Find where the given text appears and provide that cell's center as (X, Y) coordinate. 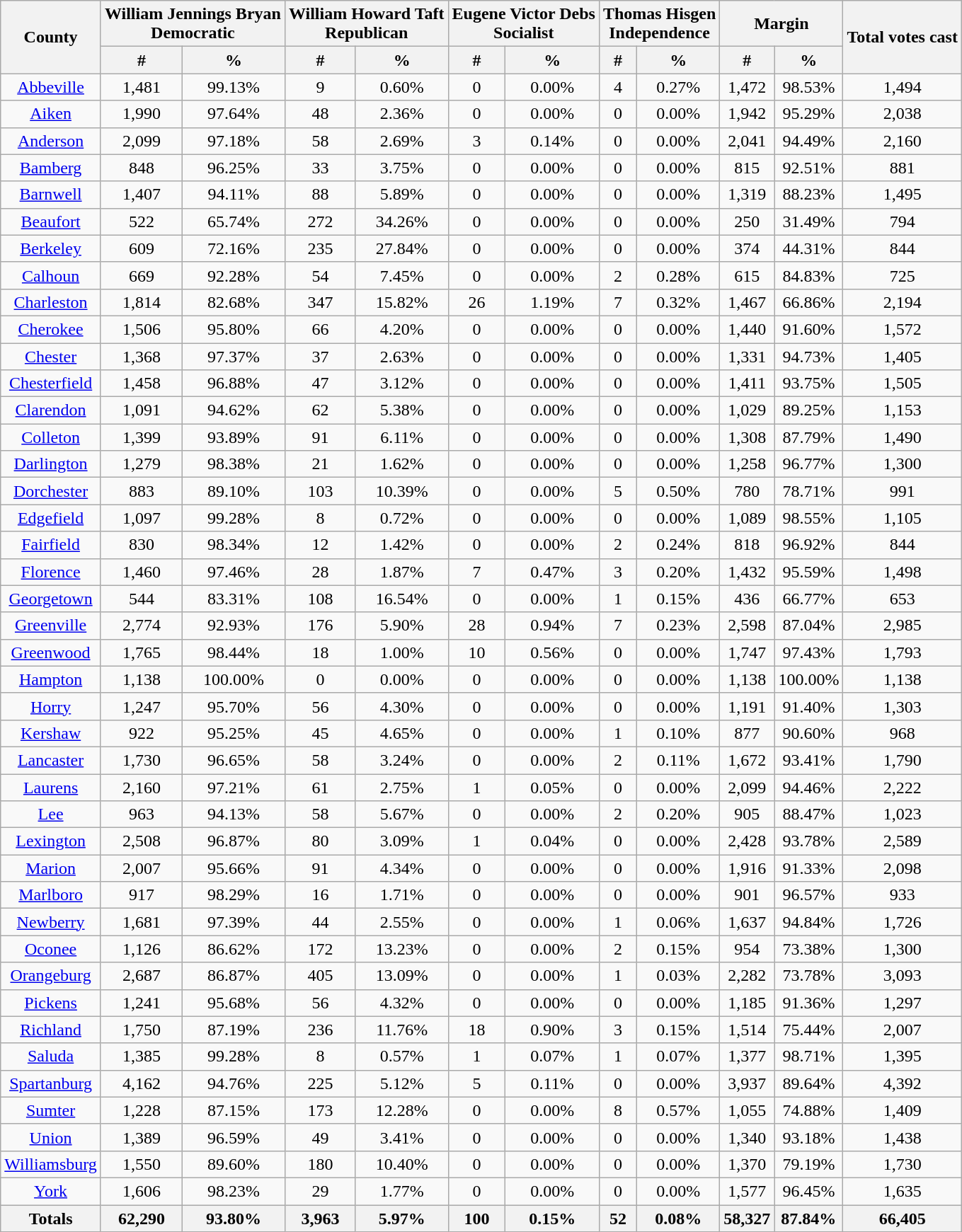
William Jennings BryanDemocratic (193, 24)
0.10% (678, 733)
1,942 (748, 114)
830 (142, 545)
0.50% (678, 491)
0.90% (552, 1030)
1,105 (903, 518)
3.41% (402, 1137)
794 (903, 221)
Saluda (51, 1057)
0.94% (552, 626)
780 (748, 491)
62,290 (142, 1218)
Newberry (51, 922)
1,481 (142, 87)
91.40% (808, 706)
65.74% (234, 221)
97.21% (234, 788)
94.49% (808, 141)
94.73% (808, 356)
1,467 (748, 302)
968 (903, 733)
98.29% (234, 895)
4.30% (402, 706)
1,637 (748, 922)
1,472 (748, 87)
1,572 (903, 329)
653 (903, 599)
1,407 (142, 195)
91.36% (808, 1003)
Greenville (51, 626)
615 (748, 275)
1,405 (903, 356)
Laurens (51, 788)
1,319 (748, 195)
1,793 (903, 652)
73.78% (808, 976)
Colleton (51, 437)
Lexington (51, 841)
Williamsburg (51, 1164)
97.43% (808, 652)
1,228 (142, 1110)
180 (320, 1164)
73.38% (808, 949)
2.36% (402, 114)
4.65% (402, 733)
5.12% (402, 1083)
97.39% (234, 922)
88 (320, 195)
0.28% (678, 275)
1,635 (903, 1191)
1,411 (748, 384)
10 (477, 652)
94.84% (808, 922)
Thomas HisgenIndependence (659, 24)
1,440 (748, 329)
1,029 (748, 410)
225 (320, 1083)
1.62% (402, 464)
Union (51, 1137)
1,790 (903, 760)
11.76% (402, 1030)
Aiken (51, 114)
1,023 (903, 814)
94.11% (234, 195)
0.24% (678, 545)
52 (617, 1218)
Marion (51, 868)
98.23% (234, 1191)
89.64% (808, 1083)
2.69% (402, 141)
49 (320, 1137)
4,392 (903, 1083)
97.37% (234, 356)
883 (142, 491)
13.09% (402, 976)
95.59% (808, 572)
1,303 (903, 706)
1,765 (142, 652)
Total votes cast (903, 37)
Georgetown (51, 599)
2,222 (903, 788)
12 (320, 545)
93.18% (808, 1137)
0.60% (402, 87)
1,331 (748, 356)
1,814 (142, 302)
963 (142, 814)
99.13% (234, 87)
1,494 (903, 87)
5.67% (402, 814)
1,460 (142, 572)
Clarendon (51, 410)
0.32% (678, 302)
2.55% (402, 922)
818 (748, 545)
522 (142, 221)
98.34% (234, 545)
45 (320, 733)
12.28% (402, 1110)
0.27% (678, 87)
96.87% (234, 841)
87.04% (808, 626)
13.23% (402, 949)
2,508 (142, 841)
4.20% (402, 329)
Darlington (51, 464)
2,038 (903, 114)
1,916 (748, 868)
1,370 (748, 1164)
173 (320, 1110)
108 (320, 599)
1,126 (142, 949)
1,097 (142, 518)
991 (903, 491)
0.04% (552, 841)
954 (748, 949)
2,282 (748, 976)
4.34% (402, 868)
2,598 (748, 626)
47 (320, 384)
1.77% (402, 1191)
87.19% (234, 1030)
96.59% (234, 1137)
2,774 (142, 626)
Barnwell (51, 195)
96.25% (234, 168)
2.63% (402, 356)
5.90% (402, 626)
90.60% (808, 733)
Kershaw (51, 733)
1,377 (748, 1057)
95.29% (808, 114)
3,937 (748, 1083)
3.09% (402, 841)
Oconee (51, 949)
Florence (51, 572)
7.45% (402, 275)
21 (320, 464)
Margin (781, 24)
436 (748, 599)
96.88% (234, 384)
Eugene Victor DebsSocialist (524, 24)
Marlboro (51, 895)
Totals (51, 1218)
97.18% (234, 141)
Cherokee (51, 329)
33 (320, 168)
91.60% (808, 329)
881 (903, 168)
Lancaster (51, 760)
0.23% (678, 626)
31.49% (808, 221)
Chesterfield (51, 384)
1,505 (903, 384)
79.19% (808, 1164)
96.45% (808, 1191)
0.14% (552, 141)
66.86% (808, 302)
2,194 (903, 302)
2,687 (142, 976)
1,241 (142, 1003)
83.31% (234, 599)
1.19% (552, 302)
95.68% (234, 1003)
95.70% (234, 706)
44 (320, 922)
98.38% (234, 464)
1,340 (748, 1137)
2,985 (903, 626)
1,389 (142, 1137)
10.40% (402, 1164)
Lee (51, 814)
1,153 (903, 410)
250 (748, 221)
Orangeburg (51, 976)
98.55% (808, 518)
93.80% (234, 1218)
922 (142, 733)
88.23% (808, 195)
1,055 (748, 1110)
1,672 (748, 760)
54 (320, 275)
0.06% (678, 922)
1,089 (748, 518)
94.76% (234, 1083)
0.03% (678, 976)
34.26% (402, 221)
Spartanburg (51, 1083)
Horry (51, 706)
78.71% (808, 491)
933 (903, 895)
95.66% (234, 868)
86.87% (234, 976)
98.44% (234, 652)
3,963 (320, 1218)
Berkeley (51, 248)
1,399 (142, 437)
1,506 (142, 329)
0.05% (552, 788)
1,247 (142, 706)
48 (320, 114)
Chester (51, 356)
1,606 (142, 1191)
3.12% (402, 384)
97.64% (234, 114)
272 (320, 221)
0.72% (402, 518)
82.68% (234, 302)
1,514 (748, 1030)
1.87% (402, 572)
Hampton (51, 679)
669 (142, 275)
725 (903, 275)
86.62% (234, 949)
1,297 (903, 1003)
2,098 (903, 868)
1,258 (748, 464)
94.62% (234, 410)
97.46% (234, 572)
1,438 (903, 1137)
37 (320, 356)
96.92% (808, 545)
1,750 (142, 1030)
1,577 (748, 1191)
York (51, 1191)
1,495 (903, 195)
94.13% (234, 814)
Abbeville (51, 87)
27.84% (402, 248)
1.71% (402, 895)
92.93% (234, 626)
0.08% (678, 1218)
95.25% (234, 733)
1,409 (903, 1110)
4.32% (402, 1003)
236 (320, 1030)
Fairfield (51, 545)
3.24% (402, 760)
89.60% (234, 1164)
917 (142, 895)
2,589 (903, 841)
91.33% (808, 868)
1,191 (748, 706)
848 (142, 168)
Sumter (51, 1110)
Anderson (51, 141)
10.39% (402, 491)
544 (142, 599)
93.78% (808, 841)
75.44% (808, 1030)
92.28% (234, 275)
1,308 (748, 437)
4,162 (142, 1083)
26 (477, 302)
15.82% (402, 302)
2.75% (402, 788)
1,990 (142, 114)
County (51, 37)
98.71% (808, 1057)
1,458 (142, 384)
1,185 (748, 1003)
80 (320, 841)
61 (320, 788)
87.84% (808, 1218)
Pickens (51, 1003)
1.42% (402, 545)
905 (748, 814)
29 (320, 1191)
1.00% (402, 652)
96.57% (808, 895)
89.10% (234, 491)
74.88% (808, 1110)
1,091 (142, 410)
93.89% (234, 437)
Charleston (51, 302)
235 (320, 248)
3,093 (903, 976)
58,327 (748, 1218)
103 (320, 491)
Greenwood (51, 652)
16 (320, 895)
1,279 (142, 464)
89.25% (808, 410)
0.56% (552, 652)
16.54% (402, 599)
1,747 (748, 652)
1,490 (903, 437)
2,041 (748, 141)
66 (320, 329)
92.51% (808, 168)
95.80% (234, 329)
901 (748, 895)
5.89% (402, 195)
609 (142, 248)
87.15% (234, 1110)
5.97% (402, 1218)
172 (320, 949)
374 (748, 248)
96.65% (234, 760)
1,432 (748, 572)
Bamberg (51, 168)
405 (320, 976)
176 (320, 626)
Calhoun (51, 275)
66.77% (808, 599)
5.38% (402, 410)
87.79% (808, 437)
66,405 (903, 1218)
88.47% (808, 814)
877 (748, 733)
4 (617, 87)
93.41% (808, 760)
1,550 (142, 1164)
94.46% (808, 788)
1,498 (903, 572)
2,428 (748, 841)
9 (320, 87)
Edgefield (51, 518)
6.11% (402, 437)
William Howard TaftRepublican (367, 24)
347 (320, 302)
Richland (51, 1030)
98.53% (808, 87)
Dorchester (51, 491)
1,681 (142, 922)
1,395 (903, 1057)
72.16% (234, 248)
96.77% (808, 464)
0.47% (552, 572)
62 (320, 410)
1,385 (142, 1057)
815 (748, 168)
1,368 (142, 356)
44.31% (808, 248)
84.83% (808, 275)
100 (477, 1218)
1,726 (903, 922)
3.75% (402, 168)
93.75% (808, 384)
Beaufort (51, 221)
